Locate the cell with the specified text and output its (x, y) center coordinate. 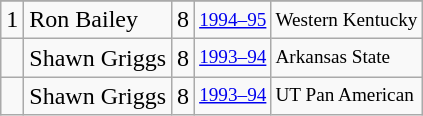
1 (12, 20)
1994–95 (233, 20)
Western Kentucky (346, 20)
Ron Bailey (98, 20)
Arkansas State (346, 58)
UT Pan American (346, 96)
